Extract the [x, y] coordinate from the center of the cell holding the provided text.  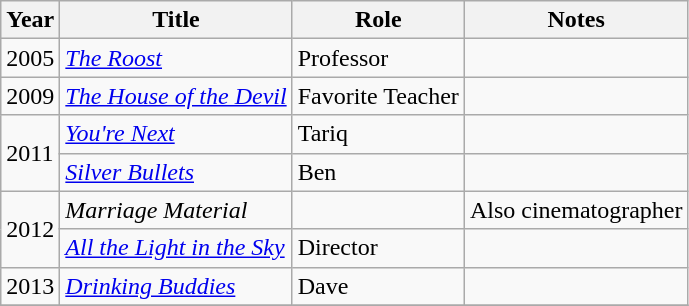
Tariq [378, 134]
The House of the Devil [176, 96]
2012 [30, 229]
Drinking Buddies [176, 286]
Professor [378, 58]
Marriage Material [176, 210]
You're Next [176, 134]
Also cinematographer [576, 210]
Ben [378, 172]
Silver Bullets [176, 172]
2005 [30, 58]
All the Light in the Sky [176, 248]
Favorite Teacher [378, 96]
2013 [30, 286]
2009 [30, 96]
Dave [378, 286]
Role [378, 20]
Year [30, 20]
Notes [576, 20]
2011 [30, 153]
Title [176, 20]
Director [378, 248]
The Roost [176, 58]
